Return the [x, y] coordinate for the center point of the cell that contains the specified text.  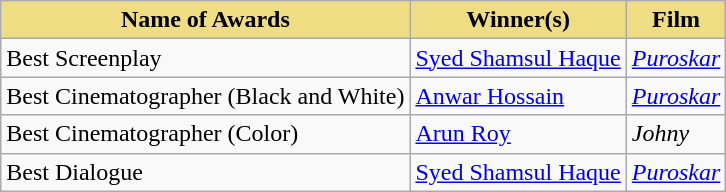
Anwar Hossain [518, 96]
Best Screenplay [206, 58]
Best Dialogue [206, 172]
Winner(s) [518, 20]
Best Cinematographer (Color) [206, 134]
Name of Awards [206, 20]
Film [676, 20]
Johny [676, 134]
Best Cinematographer (Black and White) [206, 96]
Arun Roy [518, 134]
